Return (X, Y) of the center of cell containing provided text 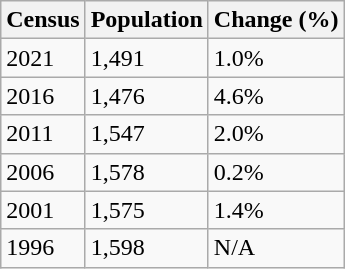
1,476 (146, 96)
1996 (43, 248)
N/A (276, 248)
2011 (43, 134)
2016 (43, 96)
4.6% (276, 96)
1,547 (146, 134)
2001 (43, 210)
Change (%) (276, 20)
Population (146, 20)
1,578 (146, 172)
Census (43, 20)
0.2% (276, 172)
1,598 (146, 248)
1.4% (276, 210)
2006 (43, 172)
1,491 (146, 58)
2021 (43, 58)
2.0% (276, 134)
1.0% (276, 58)
1,575 (146, 210)
